Extract the [X, Y] coordinate from the center of the cell holding the provided text.  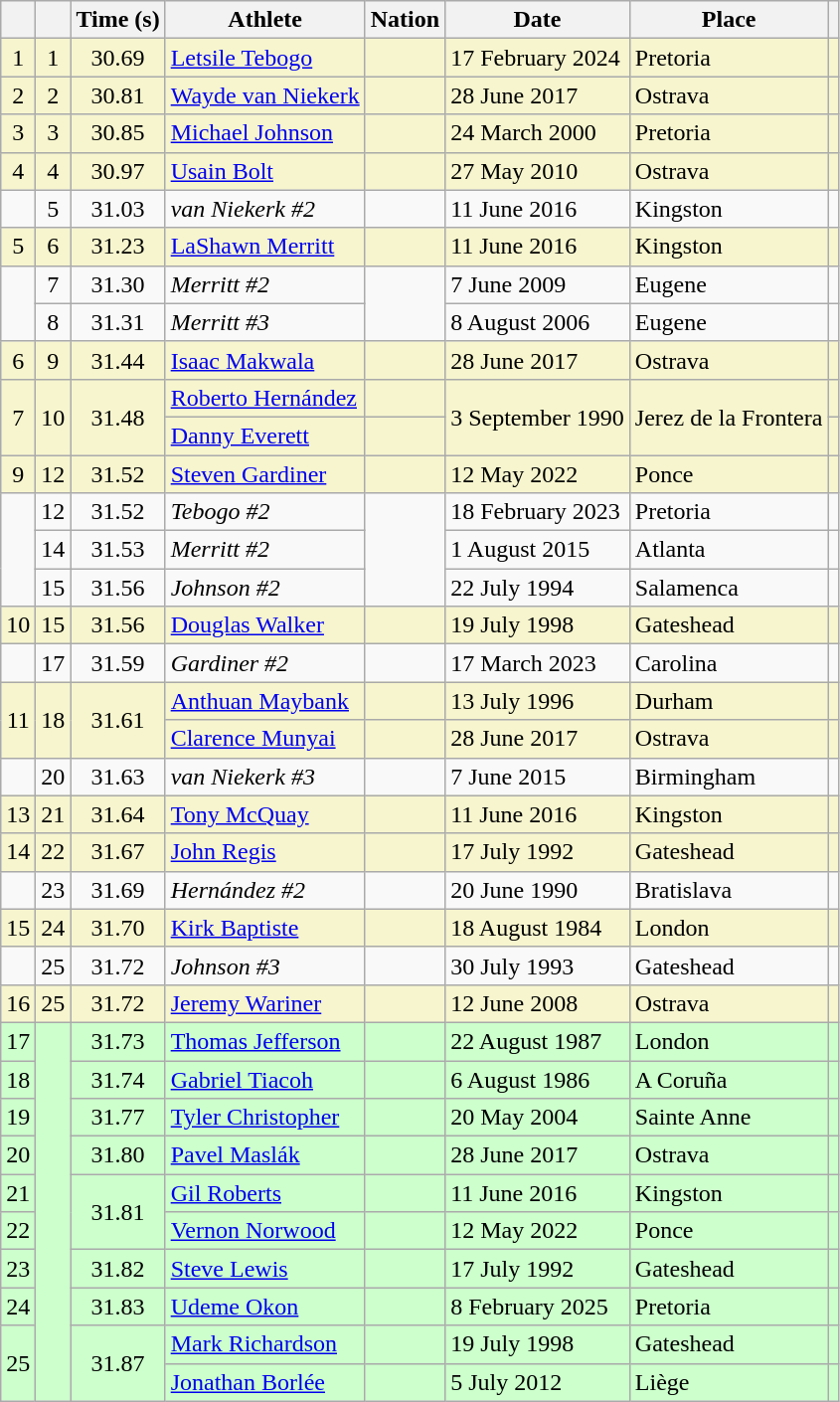
Gardiner #2 [264, 663]
8 [54, 322]
Jeremy Wariner [264, 1003]
Wayde van Niekerk [264, 95]
Tebogo #2 [264, 512]
31.31 [117, 322]
Thomas Jefferson [264, 1041]
31.69 [117, 890]
31.73 [117, 1041]
31.30 [117, 284]
Clarence Munyai [264, 739]
7 June 2015 [538, 777]
31.77 [117, 1118]
Danny Everett [264, 436]
Anthuan Maybank [264, 701]
6 August 1986 [538, 1079]
17 February 2024 [538, 58]
van Niekerk #3 [264, 777]
Isaac Makwala [264, 360]
Liège [729, 1382]
Sainte Anne [729, 1118]
20 May 2004 [538, 1118]
LaShawn Merritt [264, 247]
3 September 1990 [538, 417]
Birmingham [729, 777]
Hernández #2 [264, 890]
31.59 [117, 663]
Athlete [264, 20]
8 August 2006 [538, 322]
Gil Roberts [264, 1193]
Place [729, 20]
Michael Johnson [264, 133]
Durham [729, 701]
31.67 [117, 852]
Gabriel Tiacoh [264, 1079]
1 August 2015 [538, 550]
30.69 [117, 58]
John Regis [264, 852]
Kirk Baptiste [264, 928]
Mark Richardson [264, 1344]
16 [18, 1003]
31.53 [117, 550]
Atlanta [729, 550]
Udeme Okon [264, 1307]
11 [18, 720]
31.83 [117, 1307]
Tyler Christopher [264, 1118]
van Niekerk #2 [264, 209]
Steven Gardiner [264, 474]
31.23 [117, 247]
13 July 1996 [538, 701]
Jonathan Borlée [264, 1382]
31.48 [117, 417]
Roberto Hernández [264, 398]
31.74 [117, 1079]
Pavel Maslák [264, 1155]
Letsile Tebogo [264, 58]
Douglas Walker [264, 625]
18 August 1984 [538, 928]
Usain Bolt [264, 171]
Tony McQuay [264, 814]
5 July 2012 [538, 1382]
31.87 [117, 1363]
22 August 1987 [538, 1041]
Jerez de la Frontera [729, 417]
30.97 [117, 171]
31.82 [117, 1269]
30.81 [117, 95]
24 March 2000 [538, 133]
Merritt #3 [264, 322]
Johnson #3 [264, 965]
30.85 [117, 133]
30 July 1993 [538, 965]
22 July 1994 [538, 588]
Nation [405, 20]
Johnson #2 [264, 588]
18 February 2023 [538, 512]
20 June 1990 [538, 890]
Vernon Norwood [264, 1231]
12 June 2008 [538, 1003]
31.03 [117, 209]
Carolina [729, 663]
17 March 2023 [538, 663]
31.80 [117, 1155]
31.70 [117, 928]
27 May 2010 [538, 171]
8 February 2025 [538, 1307]
31.44 [117, 360]
Bratislava [729, 890]
A Coruña [729, 1079]
31.81 [117, 1212]
7 June 2009 [538, 284]
19 [18, 1118]
Salamenca [729, 588]
31.61 [117, 720]
31.64 [117, 814]
Time (s) [117, 20]
31.63 [117, 777]
13 [18, 814]
Date [538, 20]
Steve Lewis [264, 1269]
